Capture the cell that displays the provided text and extract its [X, Y] central coordinate. 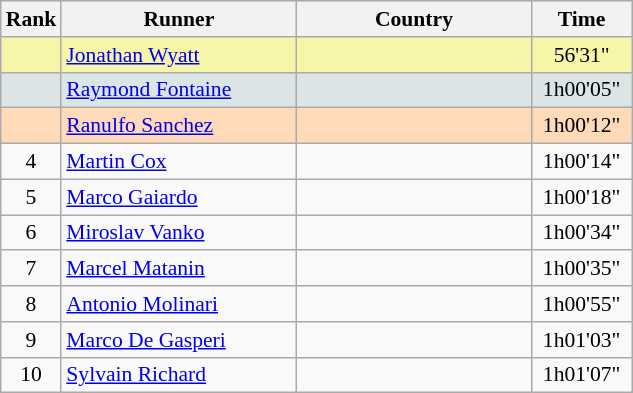
9 [32, 340]
1h00'12" [582, 126]
1h01'07" [582, 375]
Martin Cox [178, 162]
Marcel Matanin [178, 269]
1h00'34" [582, 233]
10 [32, 375]
5 [32, 197]
1h00'55" [582, 304]
Raymond Fontaine [178, 90]
Rank [32, 19]
1h01'03" [582, 340]
8 [32, 304]
7 [32, 269]
Time [582, 19]
Jonathan Wyatt [178, 55]
1h00'05" [582, 90]
Antonio Molinari [178, 304]
Runner [178, 19]
Miroslav Vanko [178, 233]
Country [414, 19]
Marco De Gasperi [178, 340]
1h00'18" [582, 197]
56'31" [582, 55]
4 [32, 162]
Sylvain Richard [178, 375]
1h00'14" [582, 162]
Ranulfo Sanchez [178, 126]
Marco Gaiardo [178, 197]
6 [32, 233]
1h00'35" [582, 269]
